Locate the cell with the specified text and output its (X, Y) center coordinate. 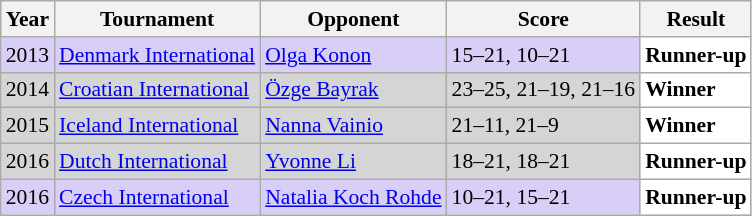
Opponent (353, 19)
Czech International (157, 197)
2014 (28, 90)
Özge Bayrak (353, 90)
Dutch International (157, 162)
10–21, 15–21 (544, 197)
15–21, 10–21 (544, 55)
Score (544, 19)
Result (696, 19)
2013 (28, 55)
Olga Konon (353, 55)
23–25, 21–19, 21–16 (544, 90)
Denmark International (157, 55)
Iceland International (157, 126)
Year (28, 19)
Tournament (157, 19)
Croatian International (157, 90)
Yvonne Li (353, 162)
Nanna Vainio (353, 126)
21–11, 21–9 (544, 126)
2015 (28, 126)
Natalia Koch Rohde (353, 197)
18–21, 18–21 (544, 162)
